Extract the (X, Y) coordinate from the center of the cell holding the provided text.  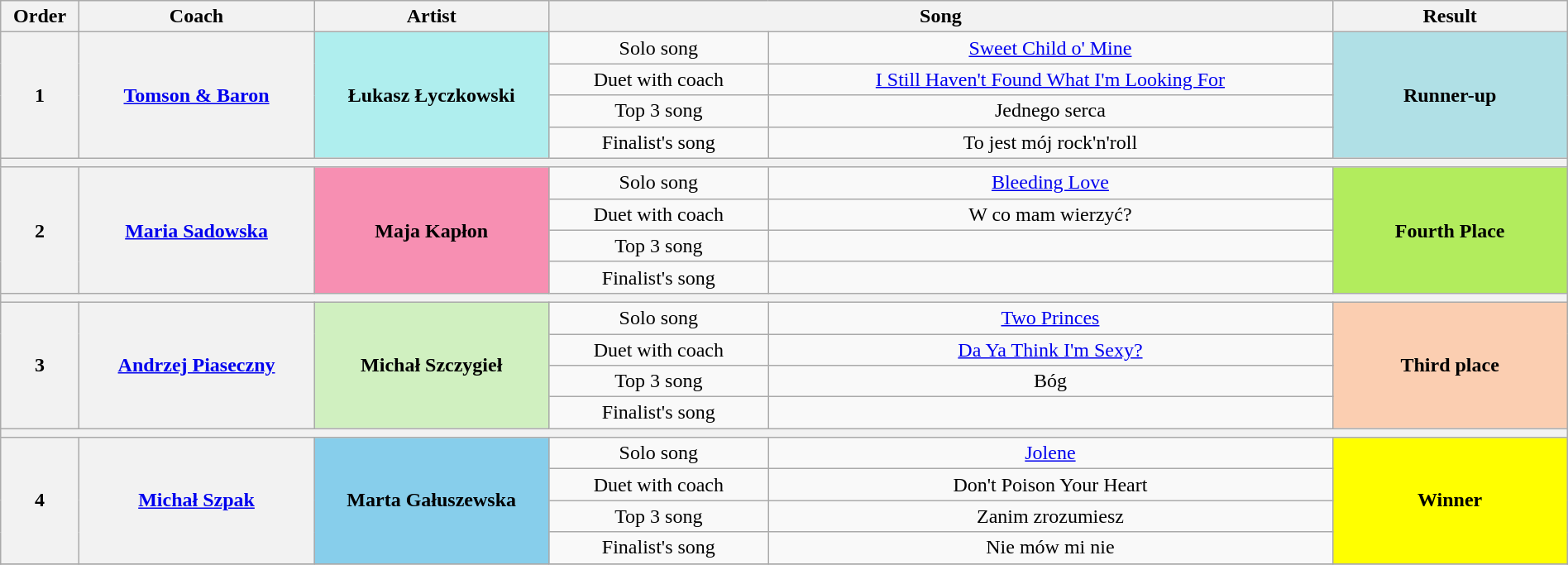
Winner (1450, 500)
Michał Szpak (196, 500)
Result (1450, 17)
Bóg (1050, 381)
Zanim zrozumiesz (1050, 516)
3 (40, 365)
I Still Haven't Found What I'm Looking For (1050, 79)
Coach (196, 17)
Maja Kapłon (432, 230)
Don't Poison Your Heart (1050, 485)
Order (40, 17)
Artist (432, 17)
Andrzej Piaseczny (196, 365)
4 (40, 500)
Third place (1450, 365)
Łukasz Łyczkowski (432, 95)
2 (40, 230)
Nie mów mi nie (1050, 548)
Tomson & Baron (196, 95)
To jest mój rock'n'roll (1050, 142)
Michał Szczygieł (432, 365)
Two Princes (1050, 318)
W co mam wierzyć? (1050, 214)
Bleeding Love (1050, 183)
Maria Sadowska (196, 230)
Da Ya Think I'm Sexy? (1050, 350)
Jolene (1050, 453)
Runner-up (1450, 95)
Fourth Place (1450, 230)
Sweet Child o' Mine (1050, 48)
Song (941, 17)
Jednego serca (1050, 111)
Marta Gałuszewska (432, 500)
1 (40, 95)
